Detect which cell encompasses the target text, then output its [x, y] center coordinate. 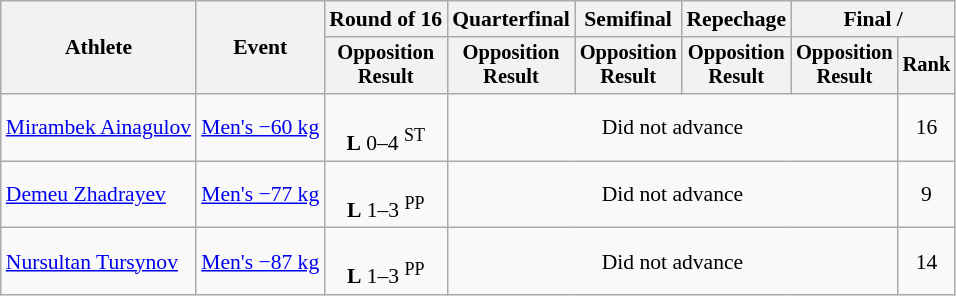
Semifinal [628, 19]
Quarterfinal [511, 19]
Event [260, 48]
9 [927, 194]
Men's −60 kg [260, 128]
Nursultan Tursynov [98, 262]
14 [927, 262]
Men's −77 kg [260, 194]
Repechage [736, 19]
Mirambek Ainagulov [98, 128]
Round of 16 [386, 19]
Rank [927, 66]
Demeu Zhadrayev [98, 194]
16 [927, 128]
Final / [873, 19]
Men's −87 kg [260, 262]
Athlete [98, 48]
L 0–4 ST [386, 128]
